Return the (x, y) coordinate for the center point of the cell that contains the specified text.  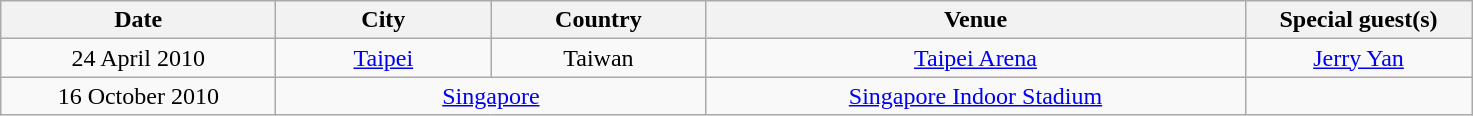
16 October 2010 (138, 96)
Singapore (491, 96)
City (384, 20)
Country (598, 20)
Date (138, 20)
Singapore Indoor Stadium (976, 96)
Venue (976, 20)
Jerry Yan (1358, 58)
Special guest(s) (1358, 20)
24 April 2010 (138, 58)
Taipei Arena (976, 58)
Taipei (384, 58)
Taiwan (598, 58)
